Find where the given text appears and provide that cell's center as (X, Y) coordinate. 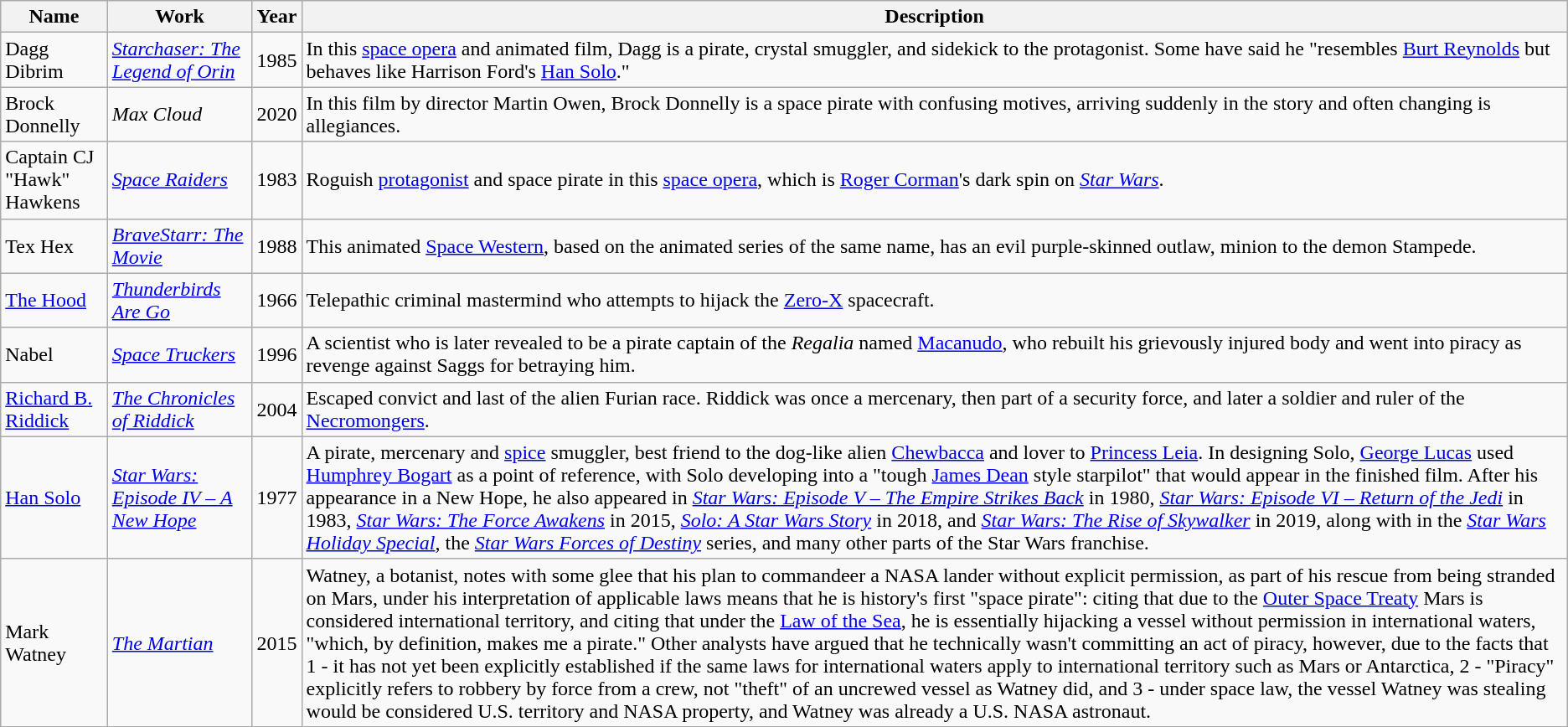
Dagg Dibrim (54, 60)
Name (54, 17)
Mark Watney (54, 642)
Roguish protagonist and space pirate in this space opera, which is Roger Corman's dark spin on Star Wars. (935, 180)
Space Truckers (179, 355)
1966 (276, 300)
Tex Hex (54, 246)
1988 (276, 246)
2004 (276, 409)
Year (276, 17)
Thunderbirds Are Go (179, 300)
Starchaser: The Legend of Orin (179, 60)
Nabel (54, 355)
Richard B. Riddick (54, 409)
Telepathic criminal mastermind who attempts to hijack the Zero-X spacecraft. (935, 300)
Han Solo (54, 498)
2020 (276, 114)
Brock Donnelly (54, 114)
The Hood (54, 300)
1985 (276, 60)
2015 (276, 642)
Captain CJ "Hawk" Hawkens (54, 180)
Work (179, 17)
1996 (276, 355)
1983 (276, 180)
BraveStarr: The Movie (179, 246)
The Chronicles of Riddick (179, 409)
Star Wars: Episode IV – A New Hope (179, 498)
The Martian (179, 642)
1977 (276, 498)
Space Raiders (179, 180)
Description (935, 17)
Max Cloud (179, 114)
This animated Space Western, based on the animated series of the same name, has an evil purple-skinned outlaw, minion to the demon Stampede. (935, 246)
